Pinpoint the cell where the given text exists, returning its [x, y] midpoint coordinate. 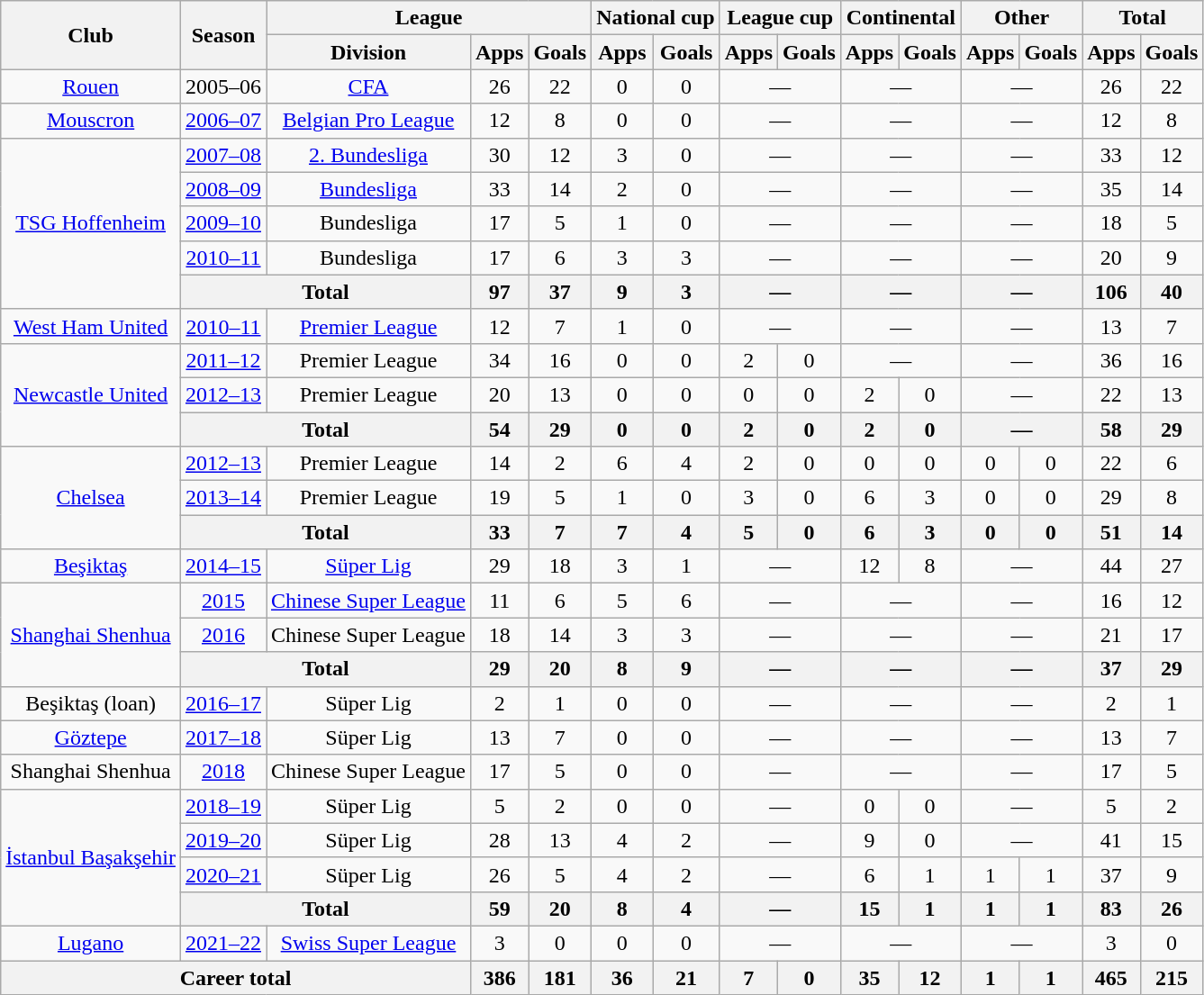
Career total [236, 977]
34 [499, 360]
Beşiktaş [91, 566]
League cup [780, 18]
League [429, 18]
2016 [223, 635]
2017–18 [223, 737]
Belgian Pro League [369, 121]
2021–22 [223, 943]
Other [1021, 18]
Club [91, 35]
40 [1172, 292]
Newcastle United [91, 394]
2008–09 [223, 189]
54 [499, 430]
215 [1172, 977]
41 [1111, 840]
2014–15 [223, 566]
83 [1111, 909]
2019–20 [223, 840]
CFA [369, 86]
Göztepe [91, 737]
30 [499, 155]
2020–21 [223, 874]
51 [1111, 532]
2009–10 [223, 223]
West Ham United [91, 326]
106 [1111, 292]
Rouen [91, 86]
97 [499, 292]
Swiss Super League [369, 943]
Chelsea [91, 498]
2006–07 [223, 121]
Division [369, 52]
19 [499, 498]
2. Bundesliga [369, 155]
Lugano [91, 943]
44 [1111, 566]
İstanbul Başakşehir [91, 857]
386 [499, 977]
27 [1172, 566]
2016–17 [223, 703]
59 [499, 909]
2005–06 [223, 86]
Mouscron [91, 121]
2013–14 [223, 498]
National cup [656, 18]
TSG Hoffenheim [91, 223]
11 [499, 601]
58 [1111, 430]
465 [1111, 977]
2018–19 [223, 806]
2007–08 [223, 155]
2015 [223, 601]
2018 [223, 772]
Season [223, 35]
Continental [901, 18]
2011–12 [223, 360]
Beşiktaş (loan) [91, 703]
28 [499, 840]
181 [560, 977]
